For the text-containing cell, return its midpoint in (x, y) coordinate format. 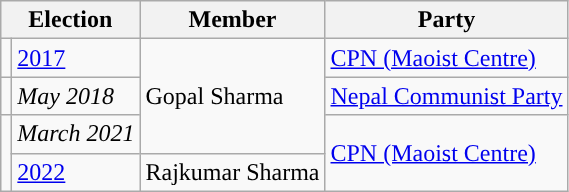
March 2021 (76, 134)
2022 (76, 172)
May 2018 (76, 96)
Member (232, 20)
Nepal Communist Party (446, 96)
Rajkumar Sharma (232, 172)
Election (70, 20)
Party (446, 20)
2017 (76, 58)
Gopal Sharma (232, 96)
